Return the [X, Y] coordinate for the center point of the cell that contains the specified text.  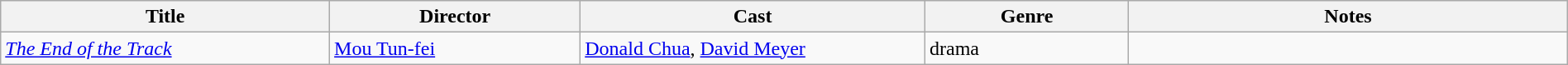
The End of the Track [165, 48]
Notes [1348, 17]
Title [165, 17]
Cast [753, 17]
Mou Tun-fei [455, 48]
Director [455, 17]
Donald Chua, David Meyer [753, 48]
drama [1026, 48]
Genre [1026, 17]
